Search for the cell housing the specified text and yield its [X, Y] center coordinate. 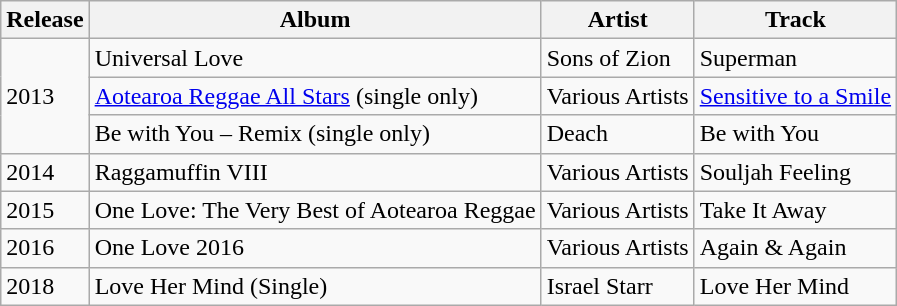
Artist [618, 20]
Take It Away [795, 210]
2016 [45, 248]
Universal Love [315, 58]
2013 [45, 96]
Album [315, 20]
2018 [45, 286]
Again & Again [795, 248]
2014 [45, 172]
Track [795, 20]
Raggamuffin VIII [315, 172]
Love Her Mind [795, 286]
Sensitive to a Smile [795, 96]
2015 [45, 210]
Israel Starr [618, 286]
Love Her Mind (Single) [315, 286]
Be with You – Remix (single only) [315, 134]
Souljah Feeling [795, 172]
Release [45, 20]
Be with You [795, 134]
One Love: The Very Best of Aotearoa Reggae [315, 210]
Deach [618, 134]
Aotearoa Reggae All Stars (single only) [315, 96]
One Love 2016 [315, 248]
Superman [795, 58]
Sons of Zion [618, 58]
